Determine the (x, y) coordinate at the center of the cell enclosing the given text.  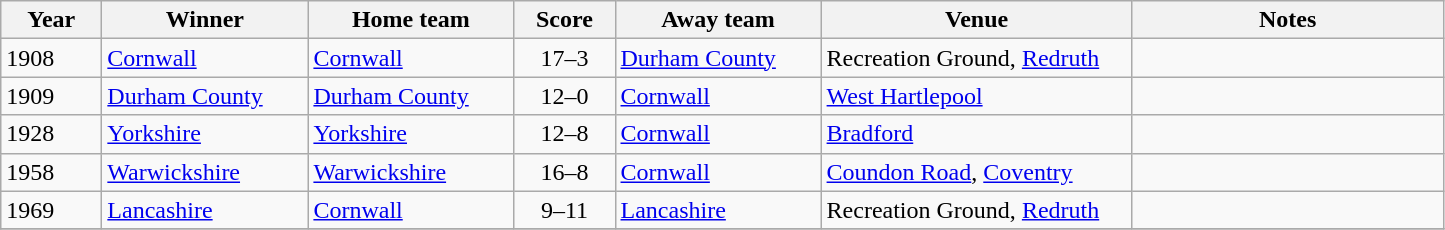
Home team (411, 20)
Coundon Road, Coventry (976, 172)
1928 (52, 134)
1908 (52, 58)
1969 (52, 210)
West Hartlepool (976, 96)
Bradford (976, 134)
Score (564, 20)
12–0 (564, 96)
1958 (52, 172)
Away team (718, 20)
Notes (1288, 20)
17–3 (564, 58)
9–11 (564, 210)
Winner (205, 20)
Year (52, 20)
16–8 (564, 172)
12–8 (564, 134)
1909 (52, 96)
Venue (976, 20)
